Pinpoint the cell where the given text exists, returning its [x, y] midpoint coordinate. 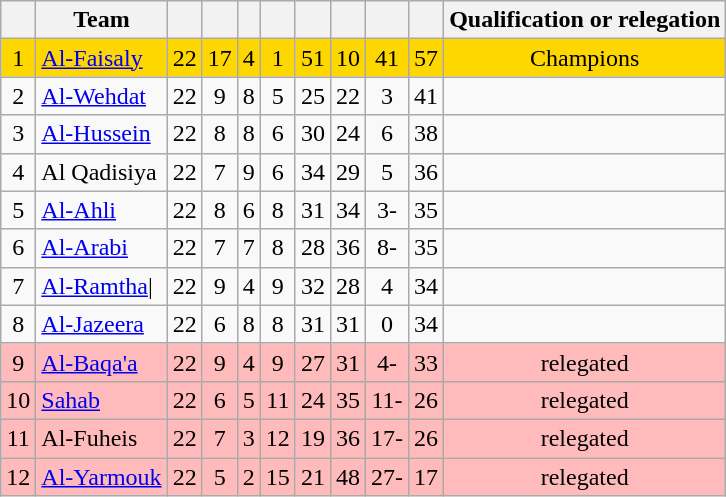
57 [426, 58]
Al-Ahli [102, 210]
15 [278, 477]
21 [312, 477]
0 [386, 324]
27 [312, 362]
Al-Hussein [102, 134]
Al-Jazeera [102, 324]
Sahab [102, 400]
Al-Ramtha| [102, 286]
51 [312, 58]
4- [386, 362]
30 [312, 134]
33 [426, 362]
Al-Baqa'a [102, 362]
38 [426, 134]
32 [312, 286]
17- [386, 438]
Al-Faisaly [102, 58]
Qualification or relegation [585, 20]
Al-Wehdat [102, 96]
Al-Fuheis [102, 438]
Champions [585, 58]
27- [386, 477]
Al-Yarmouk [102, 477]
8- [386, 248]
29 [348, 172]
11- [386, 400]
Al-Arabi [102, 248]
3- [386, 210]
Team [102, 20]
Al Qadisiya [102, 172]
25 [312, 96]
19 [312, 438]
48 [348, 477]
